Determine the [x, y] coordinate at the center of the cell enclosing the given text.  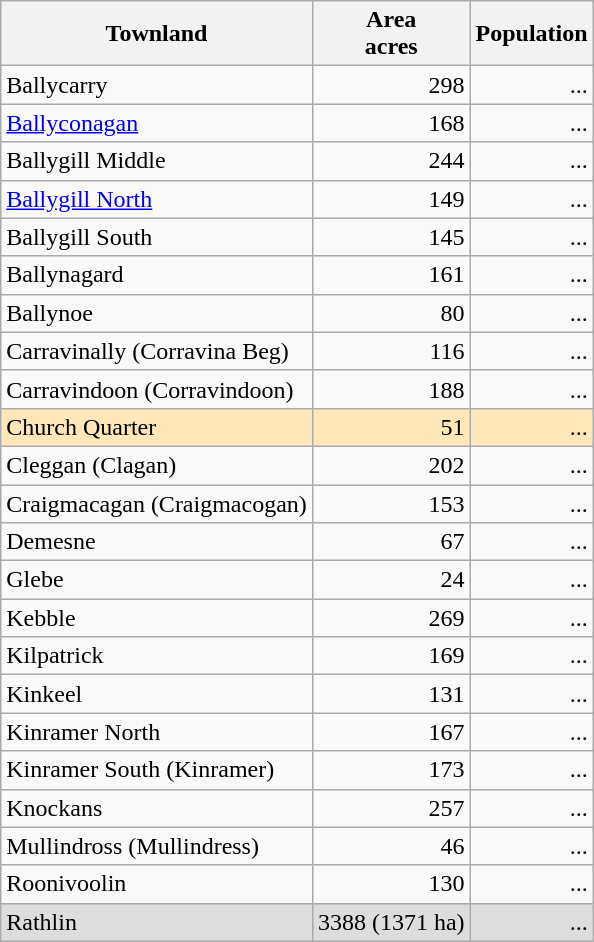
168 [391, 123]
Ballycarry [157, 85]
Cleggan (Clagan) [157, 465]
131 [391, 694]
Demesne [157, 542]
Craigmacagan (Craigmacogan) [157, 503]
202 [391, 465]
Ballygill North [157, 199]
Rathlin [157, 922]
Kinkeel [157, 694]
3388 (1371 ha) [391, 922]
Kebble [157, 618]
149 [391, 199]
Church Quarter [157, 427]
Knockans [157, 808]
Ballygill Middle [157, 161]
46 [391, 846]
67 [391, 542]
24 [391, 580]
Glebe [157, 580]
Mullindross (Mullindress) [157, 846]
173 [391, 770]
Kilpatrick [157, 656]
298 [391, 85]
169 [391, 656]
269 [391, 618]
257 [391, 808]
Townland [157, 34]
145 [391, 237]
116 [391, 351]
Ballynagard [157, 275]
Carravinally (Corravina Beg) [157, 351]
Population [532, 34]
Ballygill South [157, 237]
Roonivoolin [157, 884]
188 [391, 389]
Ballynoe [157, 313]
Ballyconagan [157, 123]
Areaacres [391, 34]
244 [391, 161]
161 [391, 275]
Kinramer North [157, 732]
51 [391, 427]
167 [391, 732]
130 [391, 884]
Kinramer South (Kinramer) [157, 770]
Carravindoon (Corravindoon) [157, 389]
153 [391, 503]
80 [391, 313]
